Determine the [x, y] coordinate at the center of the cell enclosing the given text.  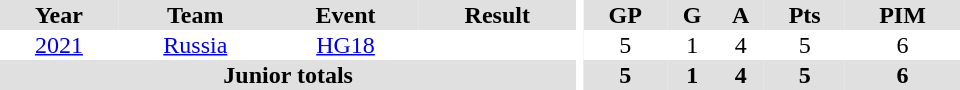
HG18 [346, 45]
A [740, 15]
PIM [902, 15]
Junior totals [288, 75]
Pts [804, 15]
Year [59, 15]
G [692, 15]
2021 [59, 45]
Event [346, 15]
GP [625, 15]
Russia [196, 45]
Team [196, 15]
Result [497, 15]
